Pinpoint the cell where the given text exists, returning its (x, y) midpoint coordinate. 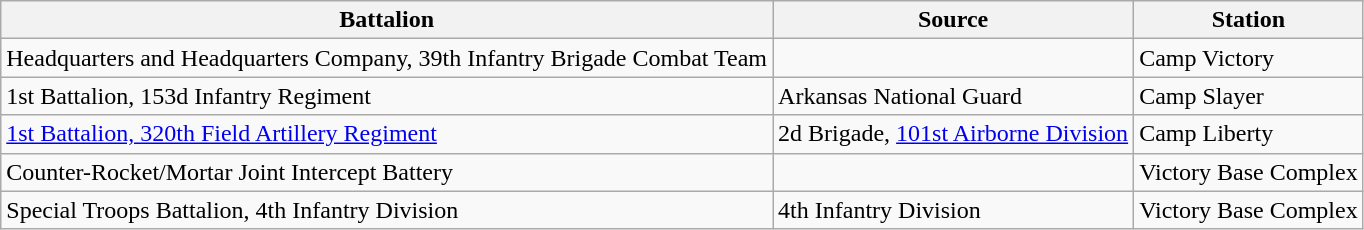
Station (1249, 20)
Source (954, 20)
Counter-Rocket/Mortar Joint Intercept Battery (387, 172)
2d Brigade, 101st Airborne Division (954, 134)
Headquarters and Headquarters Company, 39th Infantry Brigade Combat Team (387, 58)
Camp Victory (1249, 58)
4th Infantry Division (954, 210)
Special Troops Battalion, 4th Infantry Division (387, 210)
1st Battalion, 153d Infantry Regiment (387, 96)
Camp Slayer (1249, 96)
Arkansas National Guard (954, 96)
1st Battalion, 320th Field Artillery Regiment (387, 134)
Battalion (387, 20)
Camp Liberty (1249, 134)
